Locate the cell with the specified text and output its [X, Y] center coordinate. 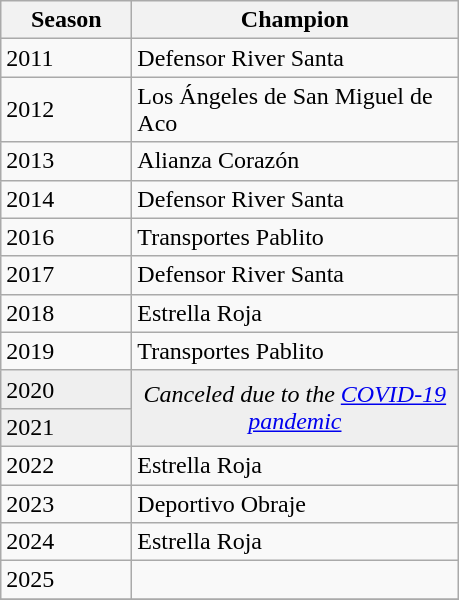
2016 [66, 237]
Canceled due to the COVID-19 pandemic [295, 408]
2011 [66, 58]
Alianza Corazón [295, 161]
2012 [66, 110]
2018 [66, 313]
2014 [66, 199]
Deportivo Obraje [295, 503]
2025 [66, 580]
2013 [66, 161]
2019 [66, 351]
2022 [66, 465]
2017 [66, 275]
2021 [66, 427]
2020 [66, 389]
2023 [66, 503]
Los Ángeles de San Miguel de Aco [295, 110]
Season [66, 20]
Champion [295, 20]
2024 [66, 542]
